Return [x, y] of the center of cell containing provided text 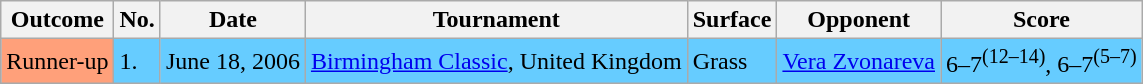
Opponent [859, 20]
Outcome [58, 20]
Score [1042, 20]
6–7(12–14), 6–7(5–7) [1042, 62]
Tournament [496, 20]
Runner-up [58, 62]
Surface [732, 20]
1. [137, 62]
Date [232, 20]
Grass [732, 62]
Birmingham Classic, United Kingdom [496, 62]
Vera Zvonareva [859, 62]
June 18, 2006 [232, 62]
No. [137, 20]
